Pinpoint the cell where the given text exists, returning its [X, Y] midpoint coordinate. 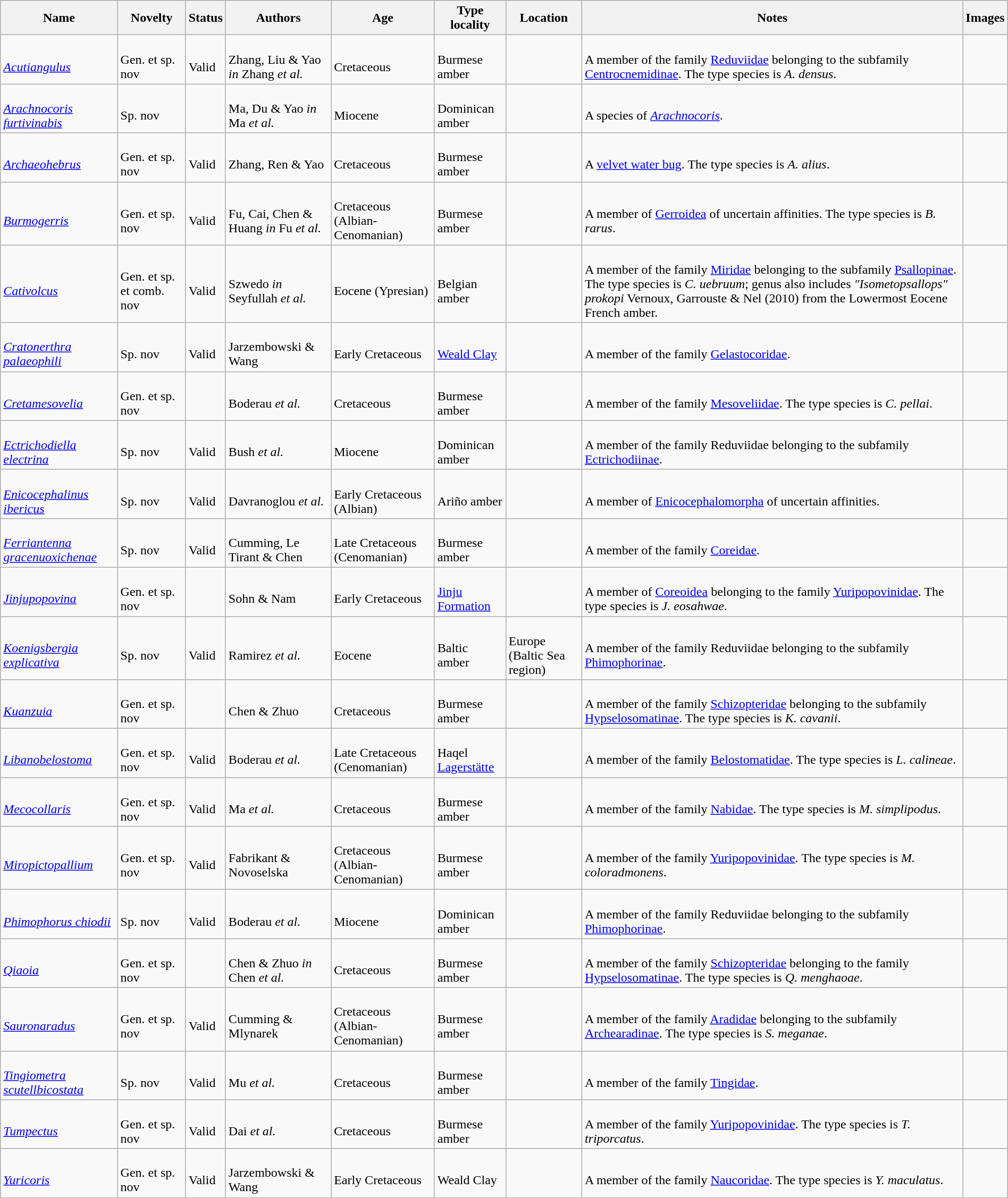
Ramirez et al. [278, 648]
Sohn & Nam [278, 592]
Arachnocoris furtivinabis [59, 108]
A member of the family Schizopteridae belonging to the subfamily Hypselosomatinae. The type species is K. cavanii. [772, 704]
Baltic amber [470, 648]
Cratonerthra palaeophili [59, 347]
Acutiangulus [59, 60]
Chen & Zhuo in Chen et al. [278, 963]
Fabrikant & Novoselska [278, 858]
A member of the family Reduviidae belonging to the subfamily Ectrichodiinae. [772, 445]
Yuricoris [59, 1173]
A member of the family Gelastocoridae. [772, 347]
Burmogerris [59, 214]
Tingiometra scutellbicostata [59, 1075]
Bush et al. [278, 445]
Cumming, Le Tirant & Chen [278, 543]
A velvet water bug. The type species is A. alius. [772, 157]
A member of Coreoidea belonging to the family Yuripopovinidae. The type species is J. eosahwae. [772, 592]
Miropictopallium [59, 858]
Ariño amber [470, 494]
A member of the family Yuripopovinidae. The type species is M. coloradmonens. [772, 858]
Notes [772, 18]
A member of the family Tingidae. [772, 1075]
Zhang, Ren & Yao [278, 157]
Age [383, 18]
Enicocephalinus ibericus [59, 494]
Koenigsbergia explicativa [59, 648]
Eocene (Ypresian) [383, 284]
A member of the family Aradidae belonging to the subfamily Archearadinae. The type species is S. meganae. [772, 1019]
Chen & Zhuo [278, 704]
Eocene [383, 648]
Fu, Cai, Chen & Huang in Fu et al. [278, 214]
A member of the family Schizopteridae belonging to the family Hypselosomatinae. The type species is Q. menghaoae. [772, 963]
Early Cretaceous (Albian) [383, 494]
A member of Enicocephalomorpha of uncertain affinities. [772, 494]
Davranoglou et al. [278, 494]
A member of Gerroidea of uncertain affinities. The type species is B. rarus. [772, 214]
A member of the family Yuripopovinidae. The type species is T. triporcatus. [772, 1124]
A member of the family Coreidae. [772, 543]
Name [59, 18]
Szwedo in Seyfullah et al. [278, 284]
Belgian amber [470, 284]
Archaeohebrus [59, 157]
Status [205, 18]
Novelty [152, 18]
A member of the family Reduviidae belonging to the subfamily Centrocnemidinae. The type species is A. densus. [772, 60]
Jinjupopovina [59, 592]
Dai et al. [278, 1124]
Location [543, 18]
Type locality [470, 18]
Haqel Lagerstätte [470, 753]
Tumpectus [59, 1124]
Qiaoia [59, 963]
Ma, Du & Yao in Ma et al. [278, 108]
Ectrichodiella electrina [59, 445]
Mecocollaris [59, 802]
Kuanzuia [59, 704]
Libanobelostoma [59, 753]
Gen. et sp. et comb. nov [152, 284]
Cretamesovelia [59, 396]
A species of Arachnocoris. [772, 108]
Cumming & Mlynarek [278, 1019]
Mu et al. [278, 1075]
Ferriantenna gracenuoxichenae [59, 543]
Ma et al. [278, 802]
Zhang, Liu & Yao in Zhang et al. [278, 60]
A member of the family Mesoveliidae. The type species is C. pellai. [772, 396]
Images [985, 18]
Phimophorus chiodii [59, 914]
A member of the family Nabidae. The type species is M. simplipodus. [772, 802]
Cativolcus [59, 284]
Sauronaradus [59, 1019]
A member of the family Naucoridae. The type species is Y. maculatus. [772, 1173]
Jinju Formation [470, 592]
A member of the family Belostomatidae. The type species is L. calineae. [772, 753]
Authors [278, 18]
Europe (Baltic Sea region) [543, 648]
